Provide the (x, y) coordinate of the cell's center where the given text is located.  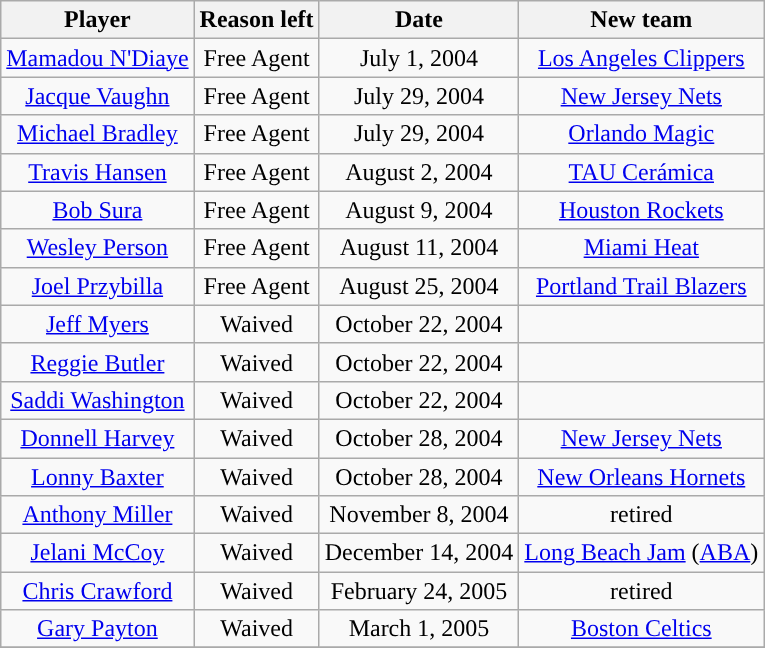
Lonny Baxter (98, 477)
July 1, 2004 (419, 58)
Travis Hansen (98, 172)
Reggie Butler (98, 362)
Anthony Miller (98, 515)
Gary Payton (98, 629)
Michael Bradley (98, 134)
Boston Celtics (642, 629)
August 11, 2004 (419, 248)
New Orleans Hornets (642, 477)
March 1, 2005 (419, 629)
Jacque Vaughn (98, 96)
Wesley Person (98, 248)
December 14, 2004 (419, 553)
August 9, 2004 (419, 210)
February 24, 2005 (419, 591)
Miami Heat (642, 248)
Bob Sura (98, 210)
Houston Rockets (642, 210)
New team (642, 20)
Donnell Harvey (98, 438)
Los Angeles Clippers (642, 58)
Joel Przybilla (98, 286)
Date (419, 20)
Jelani McCoy (98, 553)
Jeff Myers (98, 324)
Reason left (256, 20)
Portland Trail Blazers (642, 286)
Mamadou N'Diaye (98, 58)
TAU Cerámica (642, 172)
November 8, 2004 (419, 515)
August 2, 2004 (419, 172)
Chris Crawford (98, 591)
Long Beach Jam (ABA) (642, 553)
Saddi Washington (98, 400)
Player (98, 20)
Orlando Magic (642, 134)
August 25, 2004 (419, 286)
